Identify which cell holds the provided text, then report its [X, Y] central coordinate. 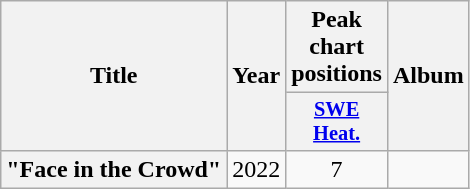
Year [256, 76]
"Face in the Crowd" [114, 169]
Peak chart positions [337, 47]
Album [428, 76]
2022 [256, 169]
Title [114, 76]
SWEHeat. [337, 122]
7 [337, 169]
